Extract the (X, Y) coordinate from the center of the cell holding the provided text.  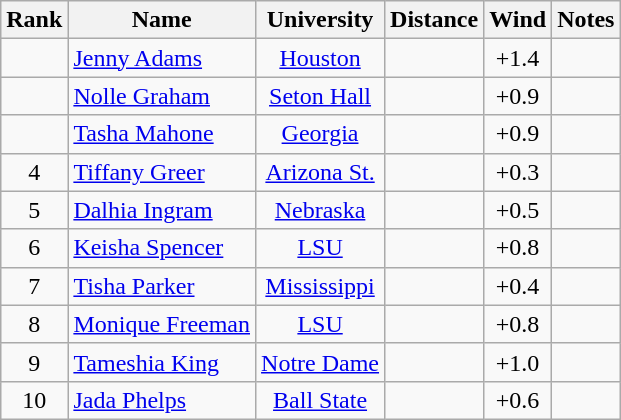
9 (34, 362)
Distance (434, 20)
Wind (518, 20)
Jada Phelps (162, 400)
Tasha Mahone (162, 134)
Nebraska (320, 210)
Ball State (320, 400)
5 (34, 210)
Notes (586, 20)
Keisha Spencer (162, 248)
Dalhia Ingram (162, 210)
+0.3 (518, 172)
Arizona St. (320, 172)
Tiffany Greer (162, 172)
4 (34, 172)
+0.6 (518, 400)
Monique Freeman (162, 324)
+0.5 (518, 210)
Notre Dame (320, 362)
Seton Hall (320, 96)
8 (34, 324)
Tisha Parker (162, 286)
Tameshia King (162, 362)
6 (34, 248)
Jenny Adams (162, 58)
Mississippi (320, 286)
+0.4 (518, 286)
Georgia (320, 134)
+1.4 (518, 58)
University (320, 20)
7 (34, 286)
Nolle Graham (162, 96)
+1.0 (518, 362)
Houston (320, 58)
Rank (34, 20)
10 (34, 400)
Name (162, 20)
